Detect which cell encompasses the target text, then output its (X, Y) center coordinate. 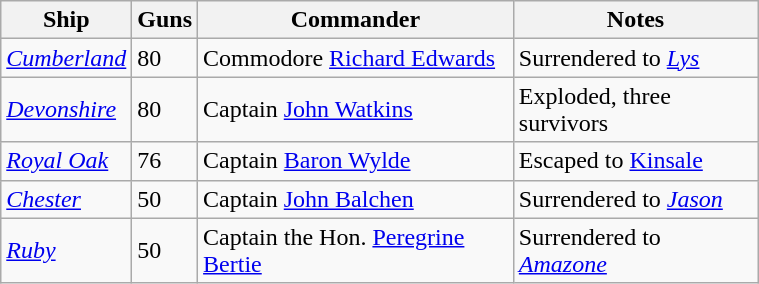
Notes (635, 20)
Commodore Richard Edwards (356, 58)
Surrendered to Amazone (635, 250)
Chester (66, 199)
Escaped to Kinsale (635, 161)
Captain the Hon. Peregrine Bertie (356, 250)
Guns (165, 20)
Exploded, three survivors (635, 110)
Surrendered to Lys (635, 58)
Ship (66, 20)
76 (165, 161)
Captain John Balchen (356, 199)
Royal Oak (66, 161)
Cumberland (66, 58)
Ruby (66, 250)
Devonshire (66, 110)
Captain Baron Wylde (356, 161)
Captain John Watkins (356, 110)
Surrendered to Jason (635, 199)
Commander (356, 20)
